Extract the [X, Y] coordinate from the center of the cell holding the provided text.  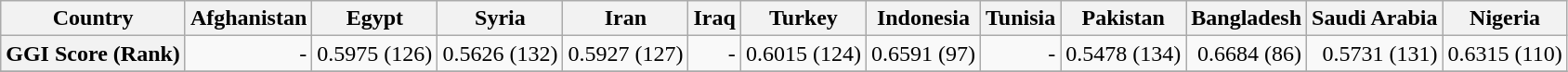
Turkey [803, 18]
Tunisia [1020, 18]
Nigeria [1505, 18]
Country [93, 18]
0.5626 (132) [500, 54]
0.5927 (127) [626, 54]
0.6591 (97) [923, 54]
0.6684 (86) [1247, 54]
GGI Score (Rank) [93, 54]
0.5731 (131) [1375, 54]
0.5478 (134) [1124, 54]
Iran [626, 18]
0.5975 (126) [375, 54]
Iraq [714, 18]
Syria [500, 18]
Afghanistan [248, 18]
Egypt [375, 18]
Saudi Arabia [1375, 18]
Bangladesh [1247, 18]
0.6315 (110) [1505, 54]
Indonesia [923, 18]
Pakistan [1124, 18]
0.6015 (124) [803, 54]
